Return the [X, Y] coordinate for the center point of the cell that contains the specified text.  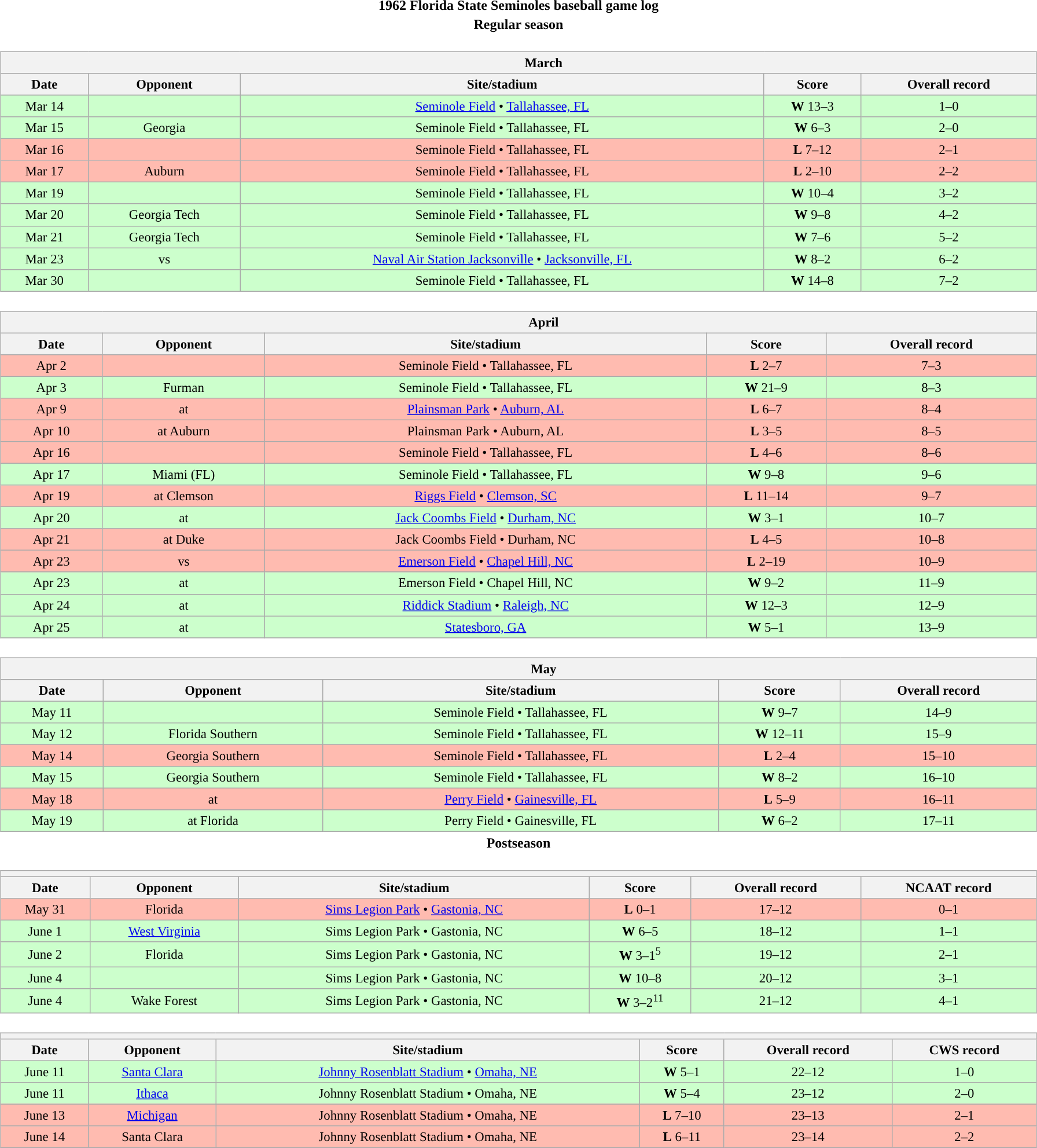
W 13–3 [812, 106]
Apr 21 [52, 540]
at Auburn [184, 431]
Naval Air Station Jacksonville • Jacksonville, FL [502, 259]
8–4 [932, 409]
Apr 3 [52, 387]
May 18 [52, 799]
23–14 [808, 1137]
Apr 24 [52, 605]
April [518, 322]
22–12 [808, 1072]
19–12 [775, 954]
W 10–8 [640, 978]
3–2 [949, 193]
0–1 [948, 909]
L 2–7 [766, 365]
W 12–3 [766, 605]
Mar 15 [45, 128]
W 3–211 [640, 1000]
16–11 [939, 799]
Mar 20 [45, 215]
Riddick Stadium • Raleigh, NC [486, 605]
Apr 10 [52, 431]
at Clemson [184, 496]
13–9 [932, 627]
Mar 21 [45, 237]
Auburn [164, 171]
6–2 [949, 259]
L 4–6 [766, 453]
at Duke [184, 540]
W 12–11 [779, 733]
May [518, 669]
12–9 [932, 605]
L 6–7 [766, 409]
17–11 [939, 821]
3–1 [948, 978]
May 11 [52, 712]
Apr 9 [52, 409]
L 2–4 [779, 755]
May 15 [52, 777]
4–2 [949, 215]
Apr 19 [52, 496]
L 6–11 [682, 1137]
18–12 [775, 931]
W 3–1 [766, 518]
16–10 [939, 777]
17–12 [775, 909]
Georgia [164, 128]
L 7–10 [682, 1115]
May 31 [45, 909]
Statesboro, GA [486, 627]
W 5–4 [682, 1094]
L 4–5 [766, 540]
W 21–9 [766, 387]
Michigan [152, 1115]
Apr 16 [52, 453]
Apr 17 [52, 474]
May 19 [52, 821]
Wake Forest [164, 1000]
15–9 [939, 733]
8–3 [932, 387]
Ithaca [152, 1094]
L 5–9 [779, 799]
Mar 30 [45, 280]
June 13 [45, 1115]
21–12 [775, 1000]
Apr 25 [52, 627]
10–8 [932, 540]
W 6–2 [779, 821]
Mar 23 [45, 259]
W 10–4 [812, 193]
7–3 [932, 365]
9–7 [932, 496]
W 9–2 [766, 583]
March [518, 63]
5–2 [949, 237]
W 9–7 [779, 712]
7–2 [949, 280]
West Virginia [164, 931]
10–9 [932, 562]
10–7 [932, 518]
Apr 20 [52, 518]
8–6 [932, 453]
20–12 [775, 978]
23–13 [808, 1115]
W 3–15 [640, 954]
Mar 19 [45, 193]
L 7–12 [812, 150]
NCAAT record [948, 888]
L 11–14 [766, 496]
Mar 17 [45, 171]
L 0–1 [640, 909]
at Florida [213, 821]
W 6–5 [640, 931]
15–10 [939, 755]
Mar 14 [45, 106]
June 1 [45, 931]
23–12 [808, 1094]
8–5 [932, 431]
1–1 [948, 931]
W 6–3 [812, 128]
L 2–19 [766, 562]
Mar 16 [45, 150]
14–9 [939, 712]
June 14 [45, 1137]
June 2 [45, 954]
Riggs Field • Clemson, SC [486, 496]
Florida Southern [213, 733]
Miami (FL) [184, 474]
May 14 [52, 755]
11–9 [932, 583]
Apr 2 [52, 365]
L 2–10 [812, 171]
May 12 [52, 733]
L 3–5 [766, 431]
W 7–6 [812, 237]
CWS record [964, 1050]
W 14–8 [812, 280]
Furman [184, 387]
4–1 [948, 1000]
9–6 [932, 474]
